Provide the (x, y) coordinate of the cell's center where the given text is located.  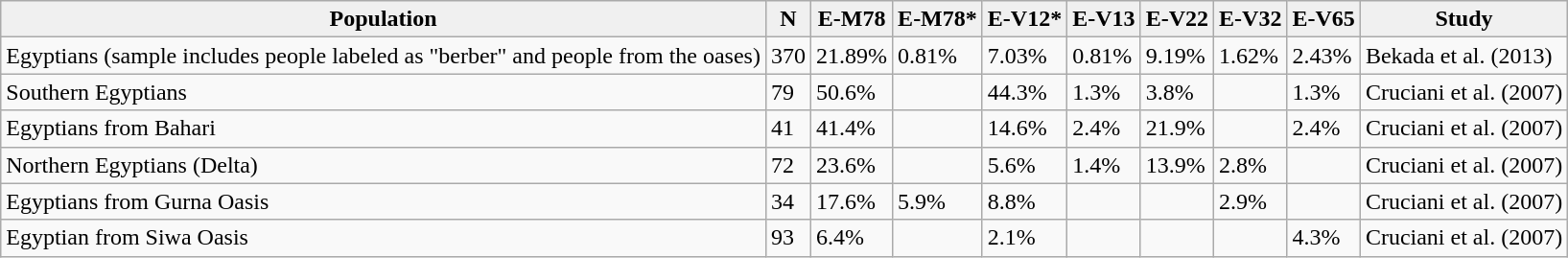
3.8% (1177, 92)
E-M78* (938, 19)
14.6% (1024, 129)
4.3% (1323, 238)
Egyptians from Gurna Oasis (384, 201)
Southern Egyptians (384, 92)
E-V13 (1104, 19)
2.43% (1323, 56)
13.9% (1177, 165)
50.6% (852, 92)
Population (384, 19)
41 (788, 129)
N (788, 19)
6.4% (852, 238)
1.4% (1104, 165)
2.8% (1251, 165)
Egyptian from Siwa Oasis (384, 238)
17.6% (852, 201)
5.6% (1024, 165)
5.9% (938, 201)
21.9% (1177, 129)
E-V22 (1177, 19)
E-V32 (1251, 19)
34 (788, 201)
E-M78 (852, 19)
8.8% (1024, 201)
E-V12* (1024, 19)
Egyptians (sample includes people labeled as "berber" and people from the oases) (384, 56)
Bekada et al. (2013) (1463, 56)
23.6% (852, 165)
41.4% (852, 129)
2.9% (1251, 201)
93 (788, 238)
2.1% (1024, 238)
79 (788, 92)
Egyptians from Bahari (384, 129)
72 (788, 165)
21.89% (852, 56)
Northern Egyptians (Delta) (384, 165)
7.03% (1024, 56)
E-V65 (1323, 19)
370 (788, 56)
44.3% (1024, 92)
9.19% (1177, 56)
1.62% (1251, 56)
Study (1463, 19)
